For the text-containing cell, return its midpoint in (x, y) coordinate format. 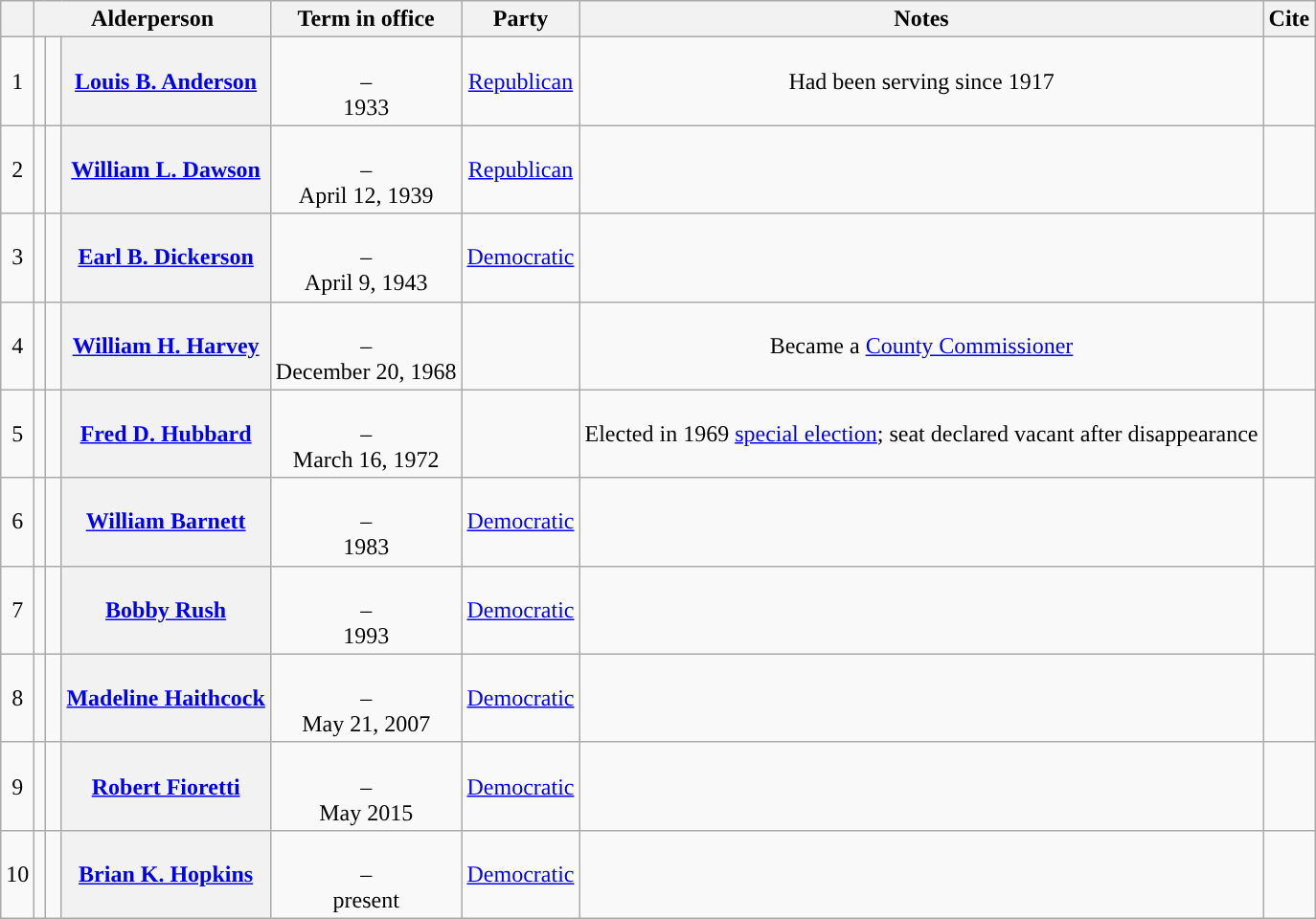
Bobby Rush (166, 610)
3 (17, 258)
–April 12, 1939 (366, 169)
–December 20, 1968 (366, 346)
7 (17, 610)
6 (17, 522)
Cite (1289, 19)
–April 9, 1943 (366, 258)
Party (521, 19)
Brian K. Hopkins (166, 874)
–1933 (366, 81)
Earl B. Dickerson (166, 258)
–1983 (366, 522)
2 (17, 169)
–present (366, 874)
–March 16, 1972 (366, 434)
Notes (921, 19)
1 (17, 81)
William L. Dawson (166, 169)
Louis B. Anderson (166, 81)
Elected in 1969 special election; seat declared vacant after disappearance (921, 434)
Term in office (366, 19)
8 (17, 698)
Became a County Commissioner (921, 346)
Madeline Haithcock (166, 698)
–May 21, 2007 (366, 698)
Had been serving since 1917 (921, 81)
–May 2015 (366, 786)
9 (17, 786)
Alderperson (153, 19)
William H. Harvey (166, 346)
10 (17, 874)
William Barnett (166, 522)
5 (17, 434)
Robert Fioretti (166, 786)
–1993 (366, 610)
4 (17, 346)
Fred D. Hubbard (166, 434)
